Scan for the cell matching the given text and deliver its (X, Y) coordinate at center. 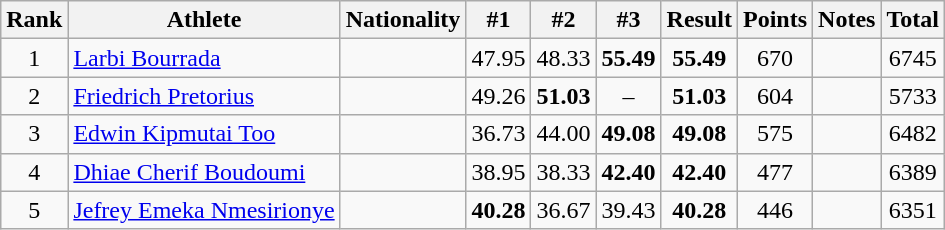
1 (34, 58)
446 (774, 210)
Notes (847, 20)
6389 (913, 172)
44.00 (564, 134)
47.95 (498, 58)
Points (774, 20)
#3 (628, 20)
Larbi Bourrada (204, 58)
– (628, 96)
6745 (913, 58)
6482 (913, 134)
5733 (913, 96)
2 (34, 96)
49.26 (498, 96)
Rank (34, 20)
477 (774, 172)
670 (774, 58)
38.33 (564, 172)
Jefrey Emeka Nmesirionye (204, 210)
Dhiae Cherif Boudoumi (204, 172)
#1 (498, 20)
604 (774, 96)
Result (699, 20)
Athlete (204, 20)
4 (34, 172)
39.43 (628, 210)
6351 (913, 210)
Nationality (403, 20)
5 (34, 210)
48.33 (564, 58)
38.95 (498, 172)
Total (913, 20)
#2 (564, 20)
Friedrich Pretorius (204, 96)
Edwin Kipmutai Too (204, 134)
575 (774, 134)
36.73 (498, 134)
36.67 (564, 210)
3 (34, 134)
